Return the [X, Y] coordinate for the center point of the cell that contains the specified text.  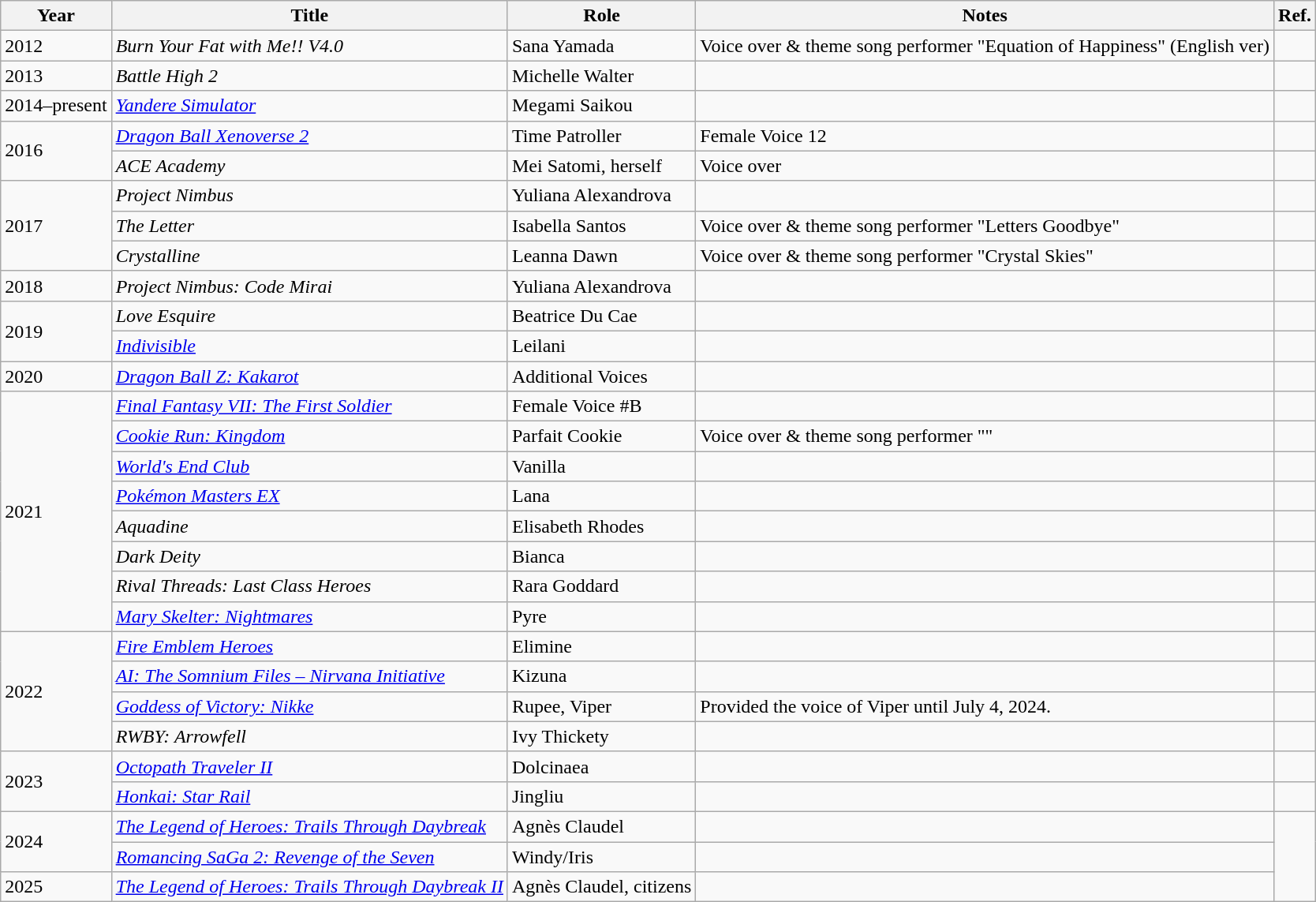
Battle High 2 [309, 76]
Mei Satomi, herself [601, 166]
Aquadine [309, 526]
The Legend of Heroes: Trails Through Daybreak II [309, 887]
Notes [985, 16]
2022 [56, 691]
Project Nimbus [309, 196]
The Letter [309, 226]
Title [309, 16]
Dolcinaea [601, 766]
Honkai: Star Rail [309, 796]
Female Voice #B [601, 406]
2018 [56, 286]
Vanilla [601, 466]
Time Patroller [601, 136]
2012 [56, 46]
Rupee, Viper [601, 706]
2021 [56, 511]
2025 [56, 887]
Pokémon Masters EX [309, 496]
Yandere Simulator [309, 106]
Michelle Walter [601, 76]
Elimine [601, 646]
Additional Voices [601, 376]
Agnès Claudel [601, 826]
The Legend of Heroes: Trails Through Daybreak [309, 826]
Crystalline [309, 256]
World's End Club [309, 466]
Jingliu [601, 796]
Lana [601, 496]
2024 [56, 841]
Romancing SaGa 2: Revenge of the Seven [309, 856]
Voice over & theme song performer "Equation of Happiness" (English ver) [985, 46]
Agnès Claudel, citizens [601, 887]
Goddess of Victory: Nikke [309, 706]
Rival Threads: Last Class Heroes [309, 586]
Windy/Iris [601, 856]
Kizuna [601, 676]
Provided the voice of Viper until July 4, 2024. [985, 706]
Role [601, 16]
Final Fantasy VII: The First Soldier [309, 406]
2017 [56, 226]
2014–present [56, 106]
Rara Goddard [601, 586]
Female Voice 12 [985, 136]
Dark Deity [309, 556]
Year [56, 16]
Isabella Santos [601, 226]
Octopath Traveler II [309, 766]
2013 [56, 76]
Beatrice Du Cae [601, 316]
Indivisible [309, 346]
Pyre [601, 616]
Voice over & theme song performer "Crystal Skies" [985, 256]
Burn Your Fat with Me!! V4.0 [309, 46]
Megami Saikou [601, 106]
Bianca [601, 556]
Dragon Ball Xenoverse 2 [309, 136]
Elisabeth Rhodes [601, 526]
Fire Emblem Heroes [309, 646]
Sana Yamada [601, 46]
Ivy Thickety [601, 736]
RWBY: Arrowfell [309, 736]
ACE Academy [309, 166]
Leilani [601, 346]
Love Esquire [309, 316]
Voice over & theme song performer "Letters Goodbye" [985, 226]
Leanna Dawn [601, 256]
Mary Skelter: Nightmares [309, 616]
Project Nimbus: Code Mirai [309, 286]
2019 [56, 331]
Dragon Ball Z: Kakarot [309, 376]
Cookie Run: Kingdom [309, 436]
2020 [56, 376]
Parfait Cookie [601, 436]
Voice over & theme song performer "" [985, 436]
Voice over [985, 166]
2023 [56, 781]
Ref. [1295, 16]
2016 [56, 151]
AI: The Somnium Files – Nirvana Initiative [309, 676]
